Scan for the cell matching the given text and deliver its [x, y] coordinate at center. 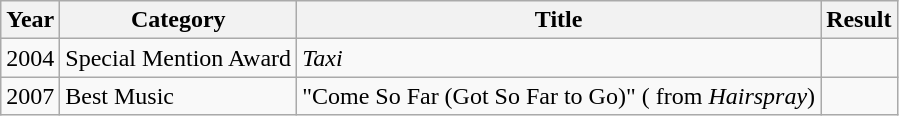
"Come So Far (Got So Far to Go)" ( from Hairspray) [559, 96]
Special Mention Award [178, 58]
Category [178, 20]
Title [559, 20]
Taxi [559, 58]
2004 [30, 58]
Result [859, 20]
2007 [30, 96]
Best Music [178, 96]
Year [30, 20]
